Return the [X, Y] coordinate for the center point of the cell that contains the specified text.  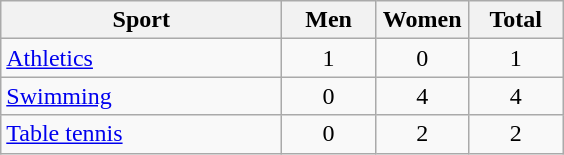
Sport [142, 20]
Swimming [142, 96]
Women [422, 20]
Table tennis [142, 134]
Men [329, 20]
Athletics [142, 58]
Total [516, 20]
